Extract the [X, Y] coordinate from the center of the cell holding the provided text.  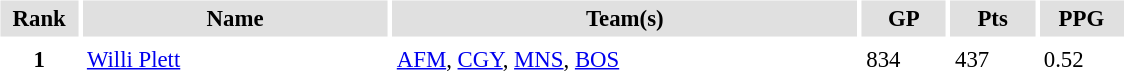
GP [904, 18]
PPG [1081, 18]
Team(s) [624, 18]
Rank [38, 18]
Pts [993, 18]
Name [234, 18]
